For the text-containing cell, return its midpoint in [X, Y] coordinate format. 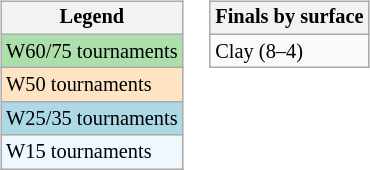
W25/35 tournaments [92, 119]
W60/75 tournaments [92, 51]
W50 tournaments [92, 85]
Clay (8–4) [289, 51]
Legend [92, 18]
W15 tournaments [92, 152]
Finals by surface [289, 18]
